Determine the (X, Y) coordinate at the center of the cell enclosing the given text.  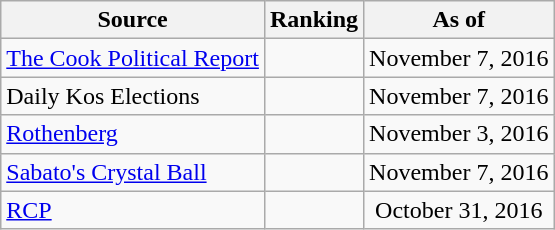
Rothenberg (133, 134)
As of (459, 20)
Daily Kos Elections (133, 96)
RCP (133, 210)
October 31, 2016 (459, 210)
November 3, 2016 (459, 134)
Ranking (314, 20)
Source (133, 20)
The Cook Political Report (133, 58)
Sabato's Crystal Ball (133, 172)
